Output the (x, y) coordinate of the center of the cell containing the given text.  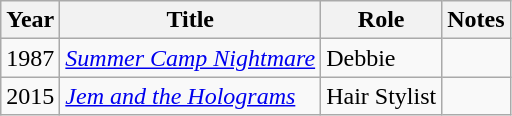
Title (190, 20)
Hair Stylist (382, 96)
Summer Camp Nightmare (190, 58)
Role (382, 20)
Year (30, 20)
2015 (30, 96)
Debbie (382, 58)
Notes (476, 20)
1987 (30, 58)
Jem and the Holograms (190, 96)
